Pinpoint the cell where the given text exists, returning its [X, Y] midpoint coordinate. 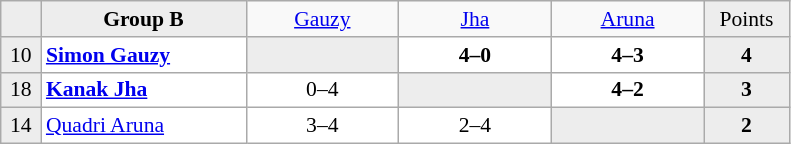
18 [21, 90]
Kanak Jha [144, 90]
4–2 [628, 90]
Gauzy [322, 19]
14 [21, 126]
3–4 [322, 126]
10 [21, 55]
0–4 [322, 90]
3 [746, 90]
4 [746, 55]
Group B [144, 19]
Points [746, 19]
Simon Gauzy [144, 55]
Jha [476, 19]
2–4 [476, 126]
Aruna [628, 19]
4–3 [628, 55]
Quadri Aruna [144, 126]
2 [746, 126]
4–0 [476, 55]
